Determine the [X, Y] coordinate at the center of the cell enclosing the given text.  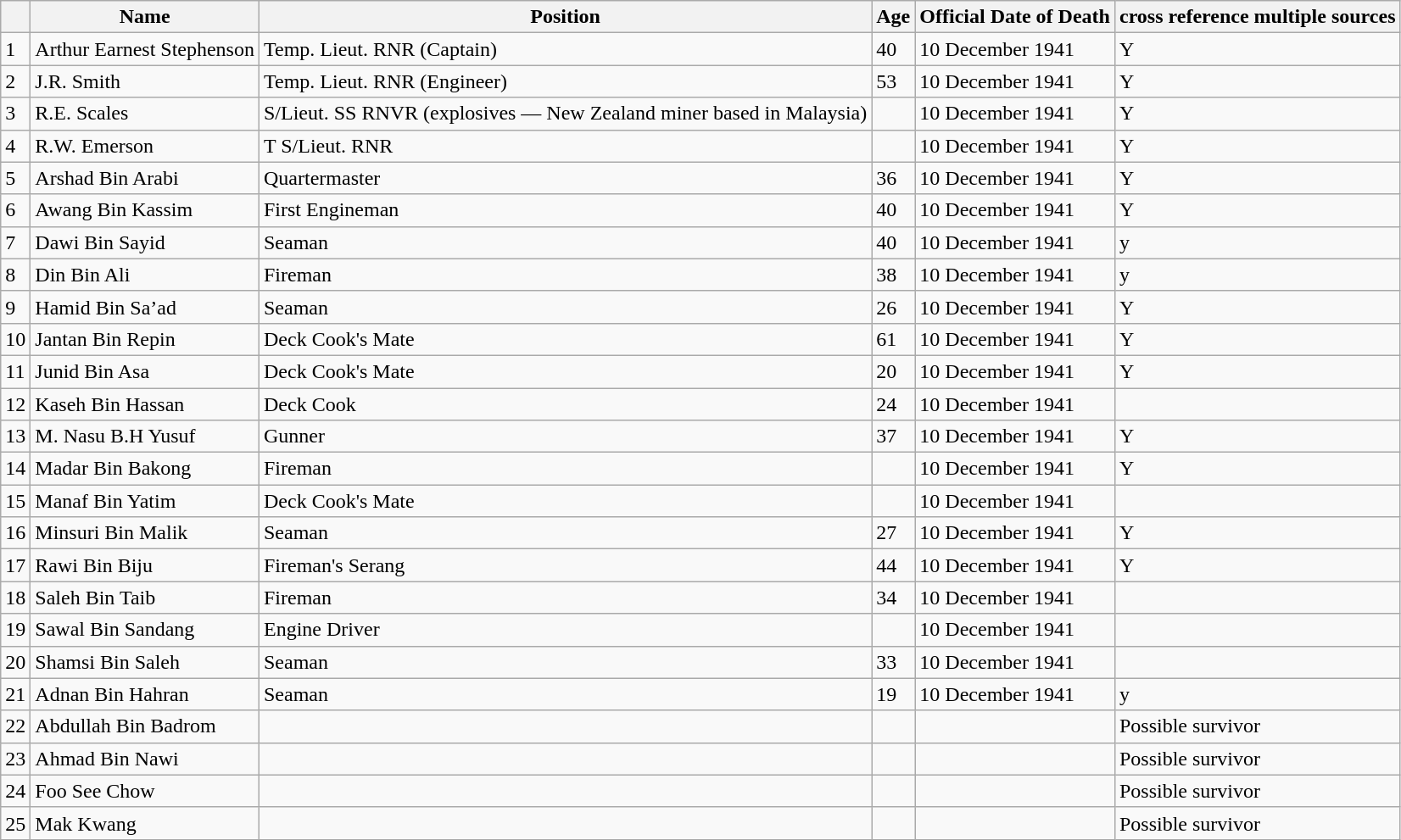
Deck Cook [565, 404]
Abdullah Bin Badrom [145, 726]
Din Bin Ali [145, 275]
12 [15, 404]
38 [894, 275]
9 [15, 307]
Shamsi Bin Saleh [145, 662]
Kaseh Bin Hassan [145, 404]
4 [15, 146]
Temp. Lieut. RNR (Captain) [565, 49]
1 [15, 49]
S/Lieut. SS RNVR (explosives — New Zealand miner based in Malaysia) [565, 114]
Arshad Bin Arabi [145, 178]
21 [15, 694]
10 [15, 339]
T S/Lieut. RNR [565, 146]
18 [15, 598]
Arthur Earnest Stephenson [145, 49]
Awang Bin Kassim [145, 210]
Age [894, 17]
15 [15, 501]
Junid Bin Asa [145, 371]
6 [15, 210]
53 [894, 81]
First Engineman [565, 210]
Rawi Bin Biju [145, 565]
Minsuri Bin Malik [145, 533]
Hamid Bin Sa’ad [145, 307]
Position [565, 17]
cross reference multiple sources [1257, 17]
Dawi Bin Sayid [145, 242]
Manaf Bin Yatim [145, 501]
17 [15, 565]
14 [15, 469]
34 [894, 598]
Sawal Bin Sandang [145, 630]
Foo See Chow [145, 791]
8 [15, 275]
Madar Bin Bakong [145, 469]
23 [15, 759]
11 [15, 371]
Jantan Bin Repin [145, 339]
Fireman's Serang [565, 565]
Engine Driver [565, 630]
22 [15, 726]
5 [15, 178]
Gunner [565, 437]
Saleh Bin Taib [145, 598]
Quartermaster [565, 178]
Temp. Lieut. RNR (Engineer) [565, 81]
26 [894, 307]
R.E. Scales [145, 114]
Mak Kwang [145, 823]
Name [145, 17]
3 [15, 114]
25 [15, 823]
16 [15, 533]
M. Nasu B.H Yusuf [145, 437]
Adnan Bin Hahran [145, 694]
61 [894, 339]
Ahmad Bin Nawi [145, 759]
37 [894, 437]
Official Date of Death [1015, 17]
27 [894, 533]
R.W. Emerson [145, 146]
2 [15, 81]
36 [894, 178]
7 [15, 242]
13 [15, 437]
J.R. Smith [145, 81]
33 [894, 662]
44 [894, 565]
